Output the (X, Y) coordinate of the center of the cell containing the given text.  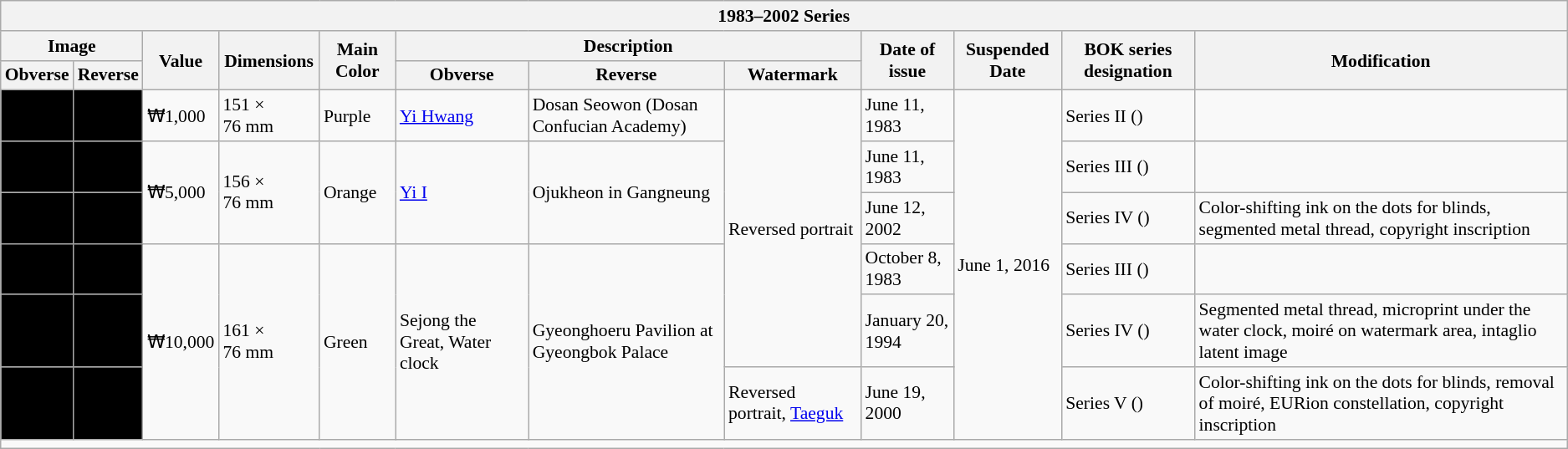
Sejong the Great, Water clock (462, 341)
Green (358, 341)
Color-shifting ink on the dots for blinds, removal of moiré, EURion constellation, copyright inscription (1382, 403)
Watermark (793, 75)
Value (181, 60)
Dimensions (268, 60)
151 × 76 mm (268, 115)
June 19, 2000 (908, 403)
BOK series designation (1127, 60)
June 1, 2016 (1007, 265)
Orange (358, 192)
Series II () (1127, 115)
Reversed portrait, Taeguk (793, 403)
Image (72, 46)
Yi Hwang (462, 115)
Segmented metal thread, microprint under the water clock, moiré on watermark area, intaglio latent image (1382, 331)
Series V () (1127, 403)
₩5,000 (181, 192)
January 20, 1994 (908, 331)
Modification (1382, 60)
1983–2002 Series (784, 16)
October 8, 1983 (908, 269)
156 × 76 mm (268, 192)
Purple (358, 115)
Reversed portrait (793, 229)
Description (629, 46)
June 12, 2002 (908, 217)
₩10,000 (181, 341)
Date of issue (908, 60)
Main Color (358, 60)
161 × 76 mm (268, 341)
Gyeonghoeru Pavilion at Gyeongbok Palace (626, 341)
Yi I (462, 192)
Color-shifting ink on the dots for blinds, segmented metal thread, copyright inscription (1382, 217)
Dosan Seowon (Dosan Confucian Academy) (626, 115)
Suspended Date (1007, 60)
₩1,000 (181, 115)
Ojukheon in Gangneung (626, 192)
